Capture the cell that displays the provided text and extract its (X, Y) central coordinate. 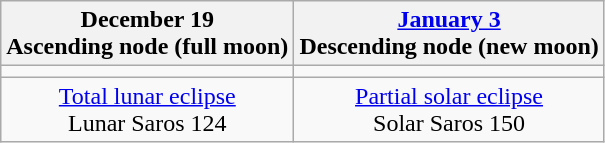
December 19Ascending node (full moon) (148, 34)
January 3Descending node (new moon) (449, 34)
Total lunar eclipseLunar Saros 124 (148, 110)
Partial solar eclipseSolar Saros 150 (449, 110)
